Detect which cell encompasses the target text, then output its (X, Y) center coordinate. 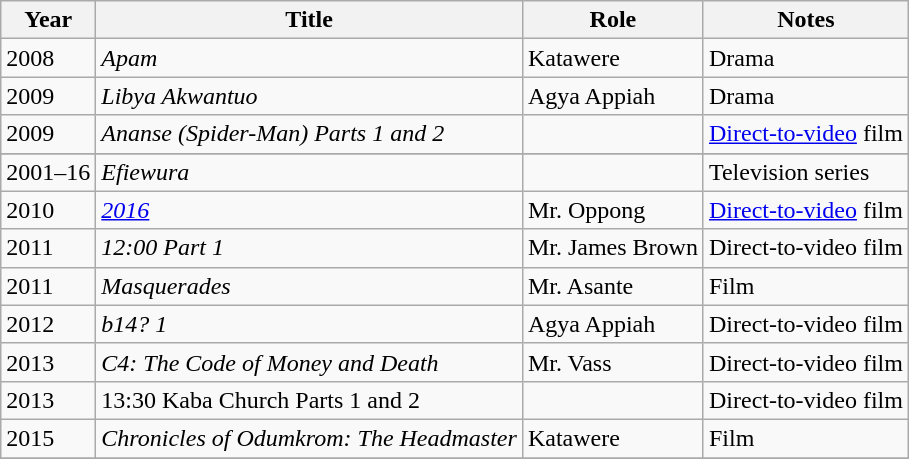
2010 (48, 210)
Chronicles of Odumkrom: The Headmaster (310, 438)
13:30 Kaba Church Parts 1 and 2 (310, 400)
Mr. Asante (612, 286)
2001–16 (48, 172)
Libya Akwantuo (310, 96)
Mr. Vass (612, 362)
Year (48, 20)
Role (612, 20)
Television series (806, 172)
C4: The Code of Money and Death (310, 362)
Notes (806, 20)
Mr. Oppong (612, 210)
Mr. James Brown (612, 248)
b14? 1 (310, 324)
2016 (310, 210)
2012 (48, 324)
12:00 Part 1 (310, 248)
2008 (48, 58)
Apam (310, 58)
2015 (48, 438)
Masquerades (310, 286)
Title (310, 20)
Efiewura (310, 172)
Ananse (Spider-Man) Parts 1 and 2 (310, 134)
